Search for the cell housing the specified text and yield its [x, y] center coordinate. 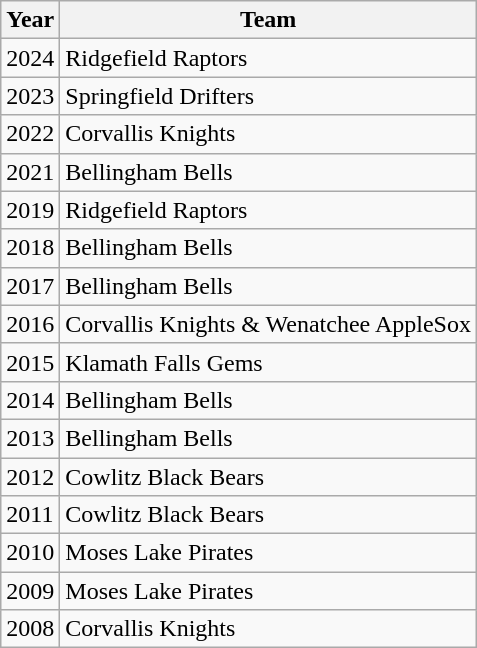
2021 [30, 172]
Team [268, 20]
2012 [30, 477]
Year [30, 20]
Klamath Falls Gems [268, 362]
2019 [30, 210]
2023 [30, 96]
2016 [30, 324]
2009 [30, 591]
2014 [30, 400]
2010 [30, 553]
2015 [30, 362]
2011 [30, 515]
Springfield Drifters [268, 96]
2022 [30, 134]
2018 [30, 248]
2013 [30, 438]
2017 [30, 286]
2008 [30, 629]
2024 [30, 58]
Corvallis Knights & Wenatchee AppleSox [268, 324]
